Provide the (X, Y) coordinate of the cell's center where the given text is located.  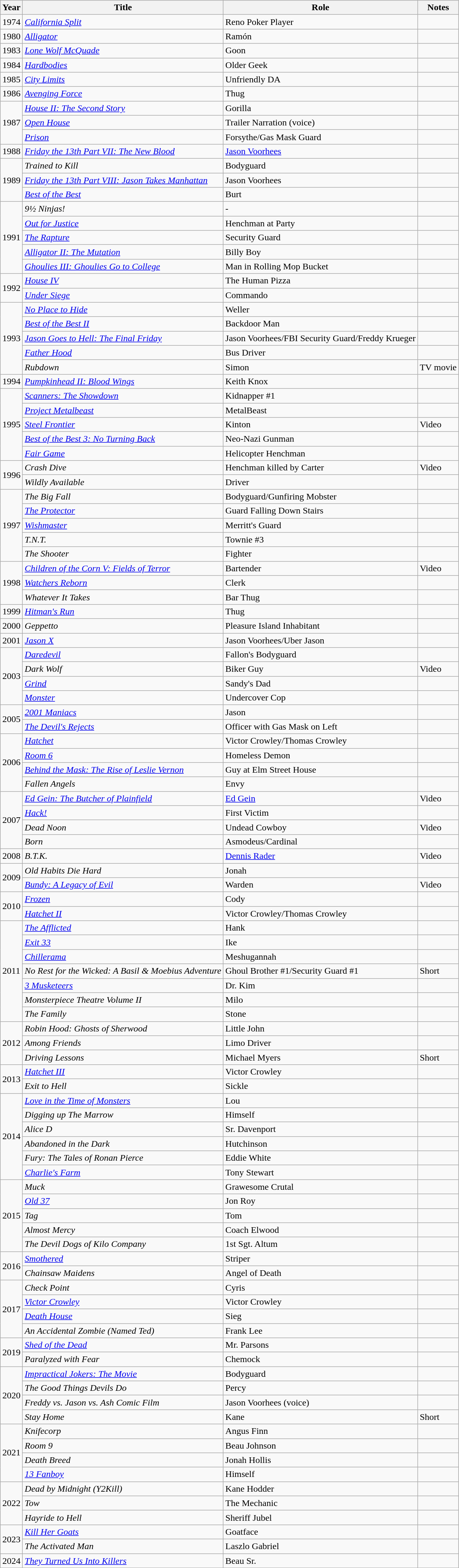
Jason X (123, 640)
Ed Gein: The Butcher of Plainfield (123, 798)
Forsythe/Gas Mask Guard (321, 137)
Almost Mercy (123, 1230)
Rubdown (123, 367)
Asmodeus/Cardinal (321, 841)
Chainsaw Maidens (123, 1273)
Guy at Elm Street House (321, 770)
2012 (11, 1043)
Driver (321, 482)
Crash Dive (123, 468)
Undead Cowboy (321, 827)
Scanners: The Showdown (123, 396)
Father Hood (123, 353)
Keith Knox (321, 381)
Dead by Midnight (Y2Kill) (123, 1489)
Paralyzed with Fear (123, 1359)
Hitman's Run (123, 611)
1996 (11, 475)
Angus Finn (321, 1431)
Best of the Best II (123, 324)
Goon (321, 51)
Jason Voorhees (voice) (321, 1403)
Best of the Best 3: No Turning Back (123, 439)
1999 (11, 611)
Grawesome Crutal (321, 1187)
House II: The Second Story (123, 108)
2008 (11, 856)
Lou (321, 1101)
Laszlo Gabriel (321, 1546)
Notes (439, 8)
Guard Falling Down Stairs (321, 511)
Room 9 (123, 1446)
Older Geek (321, 65)
Friday the 13th Part VIII: Jason Takes Manhattan (123, 180)
Striper (321, 1259)
The Rapture (123, 238)
Bundy: A Legacy of Evil (123, 885)
Role (321, 8)
MetalBeast (321, 410)
1997 (11, 525)
The Family (123, 1014)
Simon (321, 367)
Alice D (123, 1129)
Charlie's Farm (123, 1172)
Goatface (321, 1532)
Behind the Mask: The Rise of Leslie Vernon (123, 770)
1988 (11, 151)
Kinton (321, 425)
2021 (11, 1453)
1994 (11, 381)
2024 (11, 1561)
Helicopter Henchman (321, 453)
Billy Boy (321, 252)
1984 (11, 65)
Fallen Angels (123, 784)
Digging up The Marrow (123, 1115)
1983 (11, 51)
Fury: The Tales of Ronan Pierce (123, 1158)
No Place to Hide (123, 309)
Exit to Hell (123, 1086)
Eddie White (321, 1158)
1987 (11, 122)
Hardbodies (123, 65)
Sr. Davenport (321, 1129)
Trailer Narration (voice) (321, 122)
Hatchet III (123, 1072)
Hatchet (123, 741)
City Limits (123, 79)
Tony Stewart (321, 1172)
Daredevil (123, 655)
Fighter (321, 554)
Lone Wolf McQuade (123, 51)
Room 6 (123, 755)
B.T.K. (123, 856)
2016 (11, 1266)
Undercover Cop (321, 698)
1st Sgt. Altum (321, 1244)
Muck (123, 1187)
Project Metalbeast (123, 410)
The Protector (123, 511)
2019 (11, 1352)
Out for Justice (123, 223)
2007 (11, 820)
2015 (11, 1215)
Title (123, 8)
Sheriff Jubel (321, 1517)
Neo-Nazi Gunman (321, 439)
Kidnapper #1 (321, 396)
Jason Voorhees/FBI Security Guard/Freddy Krueger (321, 338)
Alligator II: The Mutation (123, 252)
Man in Rolling Mop Bucket (321, 266)
First Victim (321, 813)
Cody (321, 899)
Meshugannah (321, 957)
Bar Thug (321, 597)
Freddy vs. Jason vs. Ash Comic Film (123, 1403)
2006 (11, 762)
Prison (123, 137)
Ghoul Brother #1/Security Guard #1 (321, 971)
Knifecorp (123, 1431)
The Good Things Devils Do (123, 1388)
Smothered (123, 1259)
2000 (11, 626)
Weller (321, 309)
Frozen (123, 899)
The Mechanic (321, 1503)
Biker Guy (321, 669)
2001 Maniacs (123, 712)
Hutchinson (321, 1144)
The Devil's Rejects (123, 727)
Beau Johnson (321, 1446)
Sieg (321, 1316)
Monsterpiece Theatre Volume II (123, 1000)
Bus Driver (321, 353)
2009 (11, 877)
Pleasure Island Inhabitant (321, 626)
Burt (321, 195)
The Afflicted (123, 928)
Cyris (321, 1287)
Beau Sr. (321, 1561)
Check Point (123, 1287)
Chillerama (123, 957)
Robin Hood: Ghosts of Sherwood (123, 1028)
Hayride to Hell (123, 1517)
Death Breed (123, 1460)
Chemock (321, 1359)
Little John (321, 1028)
Ramón (321, 36)
3 Musketeers (123, 985)
Watchers Reborn (123, 583)
Tow (123, 1503)
1974 (11, 22)
- (321, 209)
Backdoor Man (321, 324)
Merritt's Guard (321, 525)
Hack! (123, 813)
The Human Pizza (321, 281)
Grind (123, 683)
Driving Lessons (123, 1057)
Impractical Jokers: The Movie (123, 1374)
Wishmaster (123, 525)
Mr. Parsons (321, 1345)
Ghoulies III: Ghoulies Go to College (123, 266)
Fallon's Bodyguard (321, 655)
Stone (321, 1014)
The Activated Man (123, 1546)
Avenging Force (123, 94)
Gorilla (321, 108)
2020 (11, 1395)
An Accidental Zombie (Named Ted) (123, 1330)
Kill Her Goats (123, 1532)
Old 37 (123, 1201)
Tag (123, 1215)
Jonah (321, 870)
Born (123, 841)
House IV (123, 281)
Year (11, 8)
2017 (11, 1309)
Jason (321, 712)
Ed Gein (321, 798)
Old Habits Die Hard (123, 870)
T.N.T. (123, 540)
Whatever It Takes (123, 597)
1998 (11, 583)
Trained to Kill (123, 165)
1991 (11, 238)
2023 (11, 1539)
Clerk (321, 583)
Steel Frontier (123, 425)
Hank (321, 928)
Monster (123, 698)
Security Guard (321, 238)
Angel of Death (321, 1273)
Stay Home (123, 1417)
2005 (11, 719)
2001 (11, 640)
Shed of the Dead (123, 1345)
Kane (321, 1417)
Love in the Time of Monsters (123, 1101)
Sandy's Dad (321, 683)
1980 (11, 36)
Kane Hodder (321, 1489)
Children of the Corn V: Fields of Terror (123, 568)
Reno Poker Player (321, 22)
2011 (11, 971)
Limo Driver (321, 1043)
Ike (321, 942)
2014 (11, 1137)
The Devil Dogs of Kilo Company (123, 1244)
Warden (321, 885)
They Turned Us Into Killers (123, 1561)
Jason Voorhees/Uber Jason (321, 640)
Tom (321, 1215)
Frank Lee (321, 1330)
Officer with Gas Mask on Left (321, 727)
Wildly Available (123, 482)
Hatchet II (123, 914)
The Big Fall (123, 496)
Best of the Best (123, 195)
9½ Ninjas! (123, 209)
1985 (11, 79)
Exit 33 (123, 942)
Friday the 13th Part VII: The New Blood (123, 151)
Jason Goes to Hell: The Final Friday (123, 338)
1989 (11, 180)
Unfriendly DA (321, 79)
Henchman at Party (321, 223)
Among Friends (123, 1043)
Dead Noon (123, 827)
Death House (123, 1316)
2003 (11, 676)
Michael Myers (321, 1057)
Milo (321, 1000)
Pumpkinhead II: Blood Wings (123, 381)
1993 (11, 338)
TV movie (439, 367)
Abandoned in the Dark (123, 1144)
Dark Wolf (123, 669)
Dr. Kim (321, 985)
Geppetto (123, 626)
Jonah Hollis (321, 1460)
2022 (11, 1503)
No Rest for the Wicked: A Basil & Moebius Adventure (123, 971)
Bodyguard/Gunfiring Mobster (321, 496)
The Shooter (123, 554)
Envy (321, 784)
Alligator (123, 36)
1986 (11, 94)
Sickle (321, 1086)
Coach Elwood (321, 1230)
2013 (11, 1079)
Homeless Demon (321, 755)
2010 (11, 906)
Jon Roy (321, 1201)
Bartender (321, 568)
Under Siege (123, 295)
California Split (123, 22)
Percy (321, 1388)
1992 (11, 288)
1995 (11, 424)
Dennis Rader (321, 856)
Fair Game (123, 453)
Henchman killed by Carter (321, 468)
Townie #3 (321, 540)
13 Fanboy (123, 1474)
Open House (123, 122)
Commando (321, 295)
